Output the (x, y) coordinate of the center of the cell containing the given text.  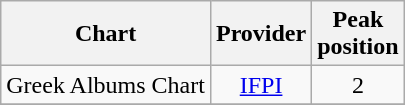
Greek Albums Chart (106, 85)
Peakposition (358, 34)
IFPI (260, 85)
2 (358, 85)
Chart (106, 34)
Provider (260, 34)
